Return the [X, Y] coordinate for the center point of the cell that contains the specified text.  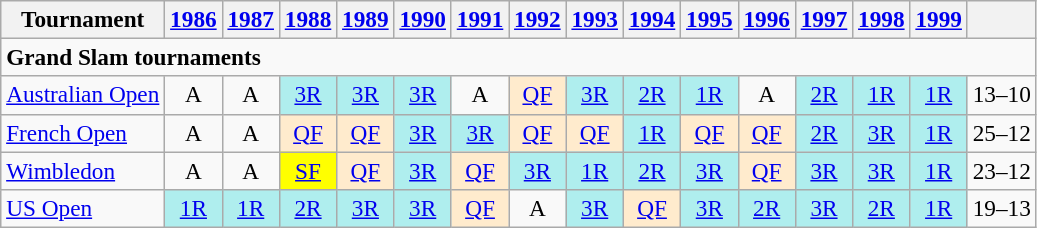
19–13 [1002, 208]
1993 [594, 19]
Grand Slam tournaments [519, 57]
1997 [824, 19]
1995 [710, 19]
Tournament [83, 19]
1996 [766, 19]
Australian Open [83, 95]
US Open [83, 208]
13–10 [1002, 95]
1998 [882, 19]
Wimbledon [83, 170]
1992 [538, 19]
1988 [308, 19]
1986 [194, 19]
SF [308, 170]
French Open [83, 133]
1989 [366, 19]
1991 [480, 19]
25–12 [1002, 133]
1999 [938, 19]
23–12 [1002, 170]
1990 [422, 19]
1994 [652, 19]
1987 [250, 19]
